Identify which cell holds the provided text, then report its [X, Y] central coordinate. 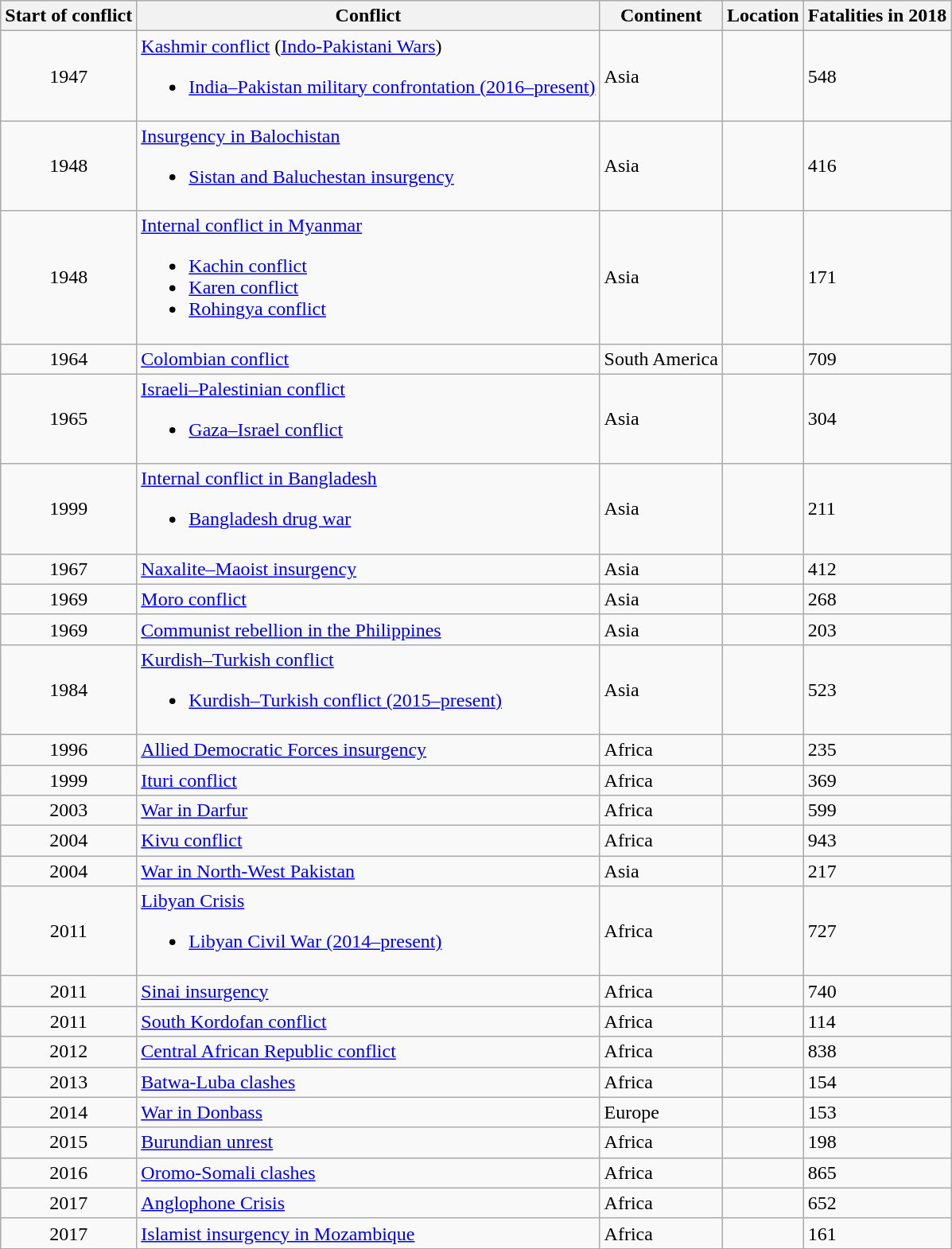
Central African Republic conflict [368, 1052]
161 [877, 1233]
217 [877, 871]
727 [877, 931]
198 [877, 1142]
114 [877, 1021]
211 [877, 509]
Location [763, 16]
235 [877, 749]
1996 [68, 749]
740 [877, 991]
Anglophone Crisis [368, 1203]
548 [877, 76]
652 [877, 1203]
416 [877, 165]
709 [877, 359]
Europe [661, 1112]
865 [877, 1173]
153 [877, 1112]
Naxalite–Maoist insurgency [368, 569]
Colombian conflict [368, 359]
2014 [68, 1112]
1967 [68, 569]
2012 [68, 1052]
Internal conflict in BangladeshBangladesh drug war [368, 509]
Insurgency in BalochistanSistan and Baluchestan insurgency [368, 165]
Conflict [368, 16]
Moro conflict [368, 599]
Kashmir conflict (Indo-Pakistani Wars)India–Pakistan military confrontation (2016–present) [368, 76]
South America [661, 359]
Ituri conflict [368, 780]
Internal conflict in MyanmarKachin conflictKaren conflictRohingya conflict [368, 277]
South Kordofan conflict [368, 1021]
1965 [68, 418]
Communist rebellion in the Philippines [368, 629]
1984 [68, 689]
2003 [68, 811]
412 [877, 569]
838 [877, 1052]
Start of conflict [68, 16]
1947 [68, 76]
Kivu conflict [368, 841]
2016 [68, 1173]
Fatalities in 2018 [877, 16]
Continent [661, 16]
Libyan CrisisLibyan Civil War (2014–present) [368, 931]
304 [877, 418]
1964 [68, 359]
Israeli–Palestinian conflictGaza–Israel conflict [368, 418]
Sinai insurgency [368, 991]
523 [877, 689]
Allied Democratic Forces insurgency [368, 749]
171 [877, 277]
War in Darfur [368, 811]
Burundian unrest [368, 1142]
2013 [68, 1082]
War in Donbass [368, 1112]
369 [877, 780]
599 [877, 811]
2015 [68, 1142]
Kurdish–Turkish conflictKurdish–Turkish conflict (2015–present) [368, 689]
Islamist insurgency in Mozambique [368, 1233]
Batwa-Luba clashes [368, 1082]
154 [877, 1082]
Oromo-Somali clashes [368, 1173]
268 [877, 599]
203 [877, 629]
943 [877, 841]
War in North-West Pakistan [368, 871]
